Capture the cell that displays the provided text and extract its (x, y) central coordinate. 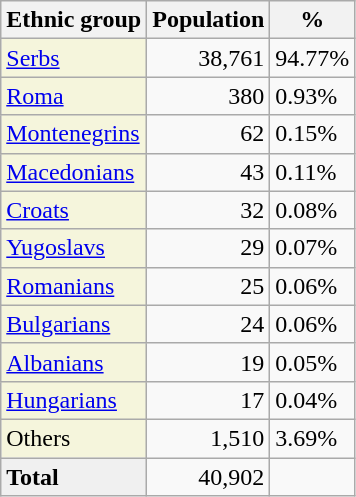
Ethnic group (74, 20)
Others (74, 438)
62 (208, 134)
Macedonians (74, 172)
0.04% (312, 400)
40,902 (208, 477)
43 (208, 172)
24 (208, 324)
94.77% (312, 58)
Montenegrins (74, 134)
Yugoslavs (74, 248)
0.05% (312, 362)
Croats (74, 210)
Hungarians (74, 400)
380 (208, 96)
Total (74, 477)
0.08% (312, 210)
3.69% (312, 438)
0.15% (312, 134)
0.07% (312, 248)
19 (208, 362)
17 (208, 400)
% (312, 20)
Population (208, 20)
Bulgarians (74, 324)
0.11% (312, 172)
Roma (74, 96)
1,510 (208, 438)
0.93% (312, 96)
32 (208, 210)
25 (208, 286)
Serbs (74, 58)
Albanians (74, 362)
Romanians (74, 286)
29 (208, 248)
38,761 (208, 58)
